From the cell containing the given text, extract its center point as (X, Y) coordinate. 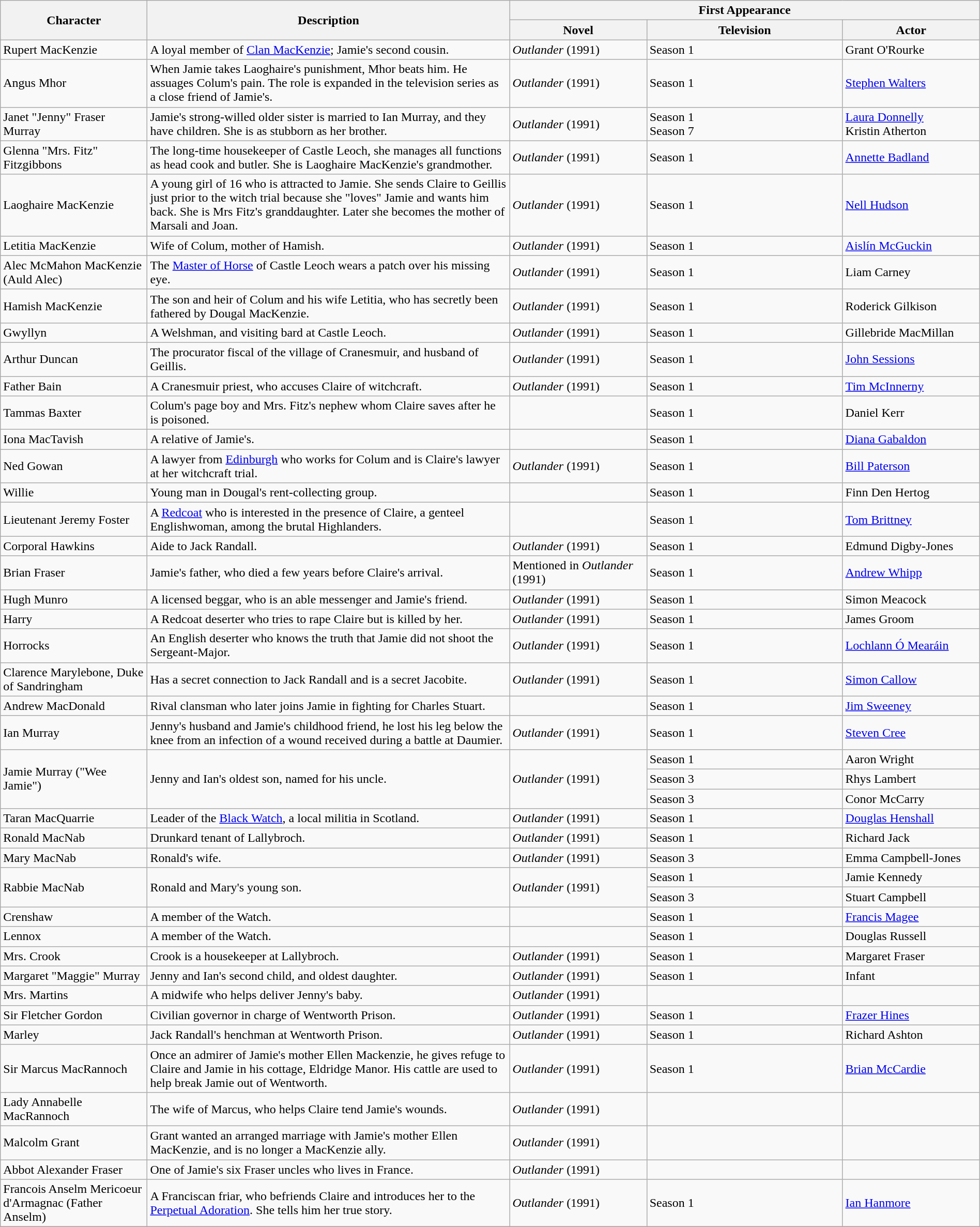
Crook is a housekeeper at Lallybroch. (329, 956)
A midwife who helps deliver Jenny's baby. (329, 995)
Diana Gabaldon (911, 440)
Sir Marcus MacRannoch (74, 1068)
Corporal Hawkins (74, 546)
The son and heir of Colum and his wife Letitia, who has secretly been fathered by Dougal MacKenzie. (329, 306)
Ronald and Mary's young son. (329, 887)
Stephen Walters (911, 83)
Crenshaw (74, 917)
Annette Badland (911, 157)
Horrocks (74, 645)
Francis Magee (911, 917)
Angus Mhor (74, 83)
Jim Sweeney (911, 706)
Nell Hudson (911, 205)
Andrew Whipp (911, 573)
A loyal member of Clan MacKenzie; Jamie's second cousin. (329, 50)
Clarence Marylebone, Duke of Sandringham (74, 679)
Tammas Baxter (74, 413)
Novel (578, 30)
Arthur Duncan (74, 359)
Willie (74, 493)
Rupert MacKenzie (74, 50)
Aide to Jack Randall. (329, 546)
Actor (911, 30)
First Appearance (744, 10)
Conor McCarry (911, 799)
A licensed beggar, who is an able messenger and Jamie's friend. (329, 599)
Francois Anselm Mericoeur d'Armagnac (Father Anselm) (74, 1203)
Brian McCardie (911, 1068)
Ronald MacNab (74, 838)
Season 1 Season 7 (744, 124)
Grant O'Rourke (911, 50)
Mrs. Martins (74, 995)
Malcolm Grant (74, 1143)
Gwyllyn (74, 332)
Television (744, 30)
Rhys Lambert (911, 779)
Lochlann Ó Mearáin (911, 645)
Jamie Murray ("Wee Jamie") (74, 779)
Grant wanted an arranged marriage with Jamie's mother Ellen MacKenzie, and is no longer a MacKenzie ally. (329, 1143)
Jenny and Ian's oldest son, named for his uncle. (329, 779)
Ronald's wife. (329, 858)
The long-time housekeeper of Castle Leoch, she manages all functions as head cook and butler. She is Laoghaire MacKenzie's grandmother. (329, 157)
Hamish MacKenzie (74, 306)
Janet "Jenny" Fraser Murray (74, 124)
Brian Fraser (74, 573)
Andrew MacDonald (74, 706)
A Cranesmuir priest, who accuses Claire of witchcraft. (329, 386)
Finn Den Hertog (911, 493)
Aaron Wright (911, 759)
Roderick Gilkison (911, 306)
Iona MacTavish (74, 440)
Daniel Kerr (911, 413)
Glenna "Mrs. Fitz" Fitzgibbons (74, 157)
One of Jamie's six Fraser uncles who lives in France. (329, 1169)
Simon Callow (911, 679)
Jenny's husband and Jamie's childhood friend, he lost his leg below the knee from an infection of a wound received during a battle at Daumier. (329, 732)
Margaret "Maggie" Murray (74, 976)
James Groom (911, 619)
Douglas Henshall (911, 819)
Mary MacNab (74, 858)
Father Bain (74, 386)
Lennox (74, 936)
Liam Carney (911, 272)
Letitia MacKenzie (74, 246)
Margaret Fraser (911, 956)
Young man in Dougal's rent-collecting group. (329, 493)
Tim McInnerny (911, 386)
Character (74, 20)
Douglas Russell (911, 936)
The wife of Marcus, who helps Claire tend Jamie's wounds. (329, 1109)
Infant (911, 976)
Wife of Colum, mother of Hamish. (329, 246)
Steven Cree (911, 732)
Stuart Campbell (911, 897)
A Redcoat who is interested in the presence of Claire, a genteel Englishwoman, among the brutal Highlanders. (329, 519)
Drunkard tenant of Lallybroch. (329, 838)
Ian Murray (74, 732)
Emma Campbell-Jones (911, 858)
Edmund Digby-Jones (911, 546)
A Welshman, and visiting bard at Castle Leoch. (329, 332)
Jamie's father, who died a few years before Claire's arrival. (329, 573)
A relative of Jamie's. (329, 440)
The Master of Horse of Castle Leoch wears a patch over his missing eye. (329, 272)
Colum's page boy and Mrs. Fitz's nephew whom Claire saves after he is poisoned. (329, 413)
Has a secret connection to Jack Randall and is a secret Jacobite. (329, 679)
Rival clansman who later joins Jamie in fighting for Charles Stuart. (329, 706)
Ned Gowan (74, 466)
Laura DonnellyKristin Atherton (911, 124)
Taran MacQuarrie (74, 819)
A lawyer from Edinburgh who works for Colum and is Claire's lawyer at her witchcraft trial. (329, 466)
Tom Brittney (911, 519)
Richard Jack (911, 838)
Civilian governor in charge of Wentworth Prison. (329, 1015)
Ian Hanmore (911, 1203)
Laoghaire MacKenzie (74, 205)
A Franciscan friar, who befriends Claire and introduces her to the Perpetual Adoration. She tells him her true story. (329, 1203)
Gillebride MacMillan (911, 332)
Lady Annabelle MacRannoch (74, 1109)
Bill Paterson (911, 466)
Sir Fletcher Gordon (74, 1015)
Description (329, 20)
Harry (74, 619)
A Redcoat deserter who tries to rape Claire but is killed by her. (329, 619)
Richard Ashton (911, 1035)
Jamie Kennedy (911, 877)
Jenny and Ian's second child, and oldest daughter. (329, 976)
Leader of the Black Watch, a local militia in Scotland. (329, 819)
An English deserter who knows the truth that Jamie did not shoot the Sergeant-Major. (329, 645)
John Sessions (911, 359)
Alec McMahon MacKenzie (Auld Alec) (74, 272)
Rabbie MacNab (74, 887)
Hugh Munro (74, 599)
The procurator fiscal of the village of Cranesmuir, and husband of Geillis. (329, 359)
Jack Randall's henchman at Wentworth Prison. (329, 1035)
Lieutenant Jeremy Foster (74, 519)
Aislín McGuckin (911, 246)
Jamie's strong-willed older sister is married to Ian Murray, and they have children. She is as stubborn as her brother. (329, 124)
Mrs. Crook (74, 956)
Frazer Hines (911, 1015)
Simon Meacock (911, 599)
Abbot Alexander Fraser (74, 1169)
Marley (74, 1035)
Mentioned in Outlander (1991) (578, 573)
